Detect which cell encompasses the target text, then output its [X, Y] center coordinate. 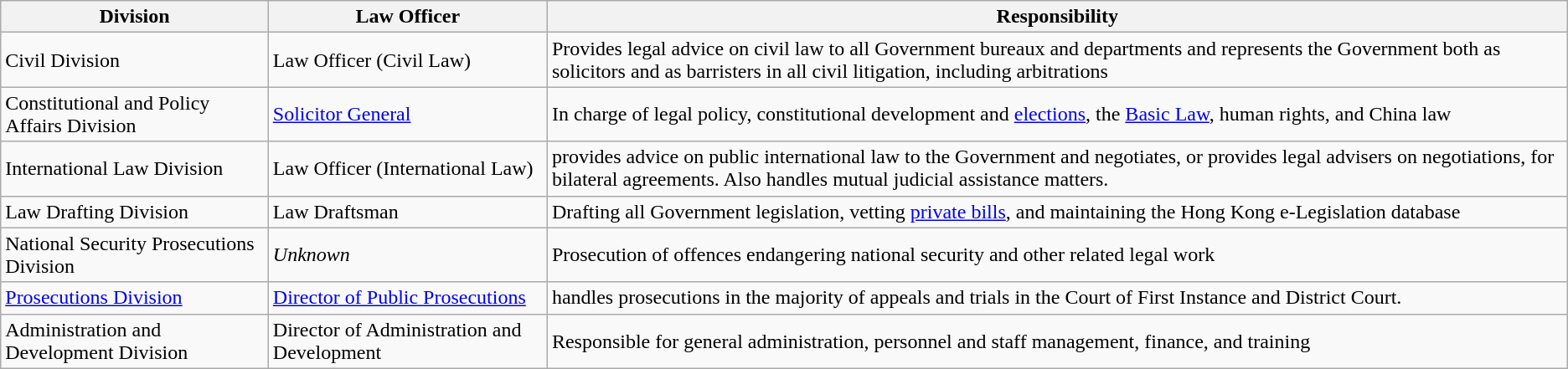
Director of Administration and Development [407, 341]
In charge of legal policy, constitutional development and elections, the Basic Law, human rights, and China law [1057, 114]
Solicitor General [407, 114]
Administration and Development Division [135, 341]
Responsibility [1057, 17]
Law Officer (International Law) [407, 169]
Law Drafting Division [135, 212]
Constitutional and Policy Affairs Division [135, 114]
Division [135, 17]
Civil Division [135, 60]
Drafting all Government legislation, vetting private bills, and maintaining the Hong Kong e-Legislation database [1057, 212]
Unknown [407, 254]
Law Officer [407, 17]
Prosecution of offences endangering national security and other related legal work [1057, 254]
Law Officer (Civil Law) [407, 60]
Responsible for general administration, personnel and staff management, finance, and training [1057, 341]
Director of Public Prosecutions [407, 298]
International Law Division [135, 169]
handles prosecutions in the majority of appeals and trials in the Court of First Instance and District Court. [1057, 298]
Prosecutions Division [135, 298]
National Security Prosecutions Division [135, 254]
Law Draftsman [407, 212]
